Locate the cell with the specified text and output its [X, Y] center coordinate. 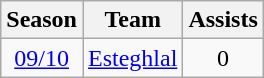
Team [132, 20]
Esteghlal [132, 58]
Season [42, 20]
Assists [223, 20]
09/10 [42, 58]
0 [223, 58]
